Find where the given text appears and provide that cell's center as [X, Y] coordinate. 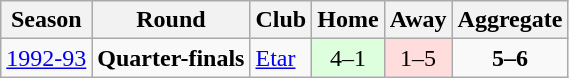
1–5 [418, 58]
Season [46, 20]
Etar [281, 58]
Quarter-finals [171, 58]
4–1 [348, 58]
Away [418, 20]
5–6 [510, 58]
Round [171, 20]
1992-93 [46, 58]
Aggregate [510, 20]
Club [281, 20]
Home [348, 20]
